Provide the [X, Y] coordinate of the cell's center where the given text is located.  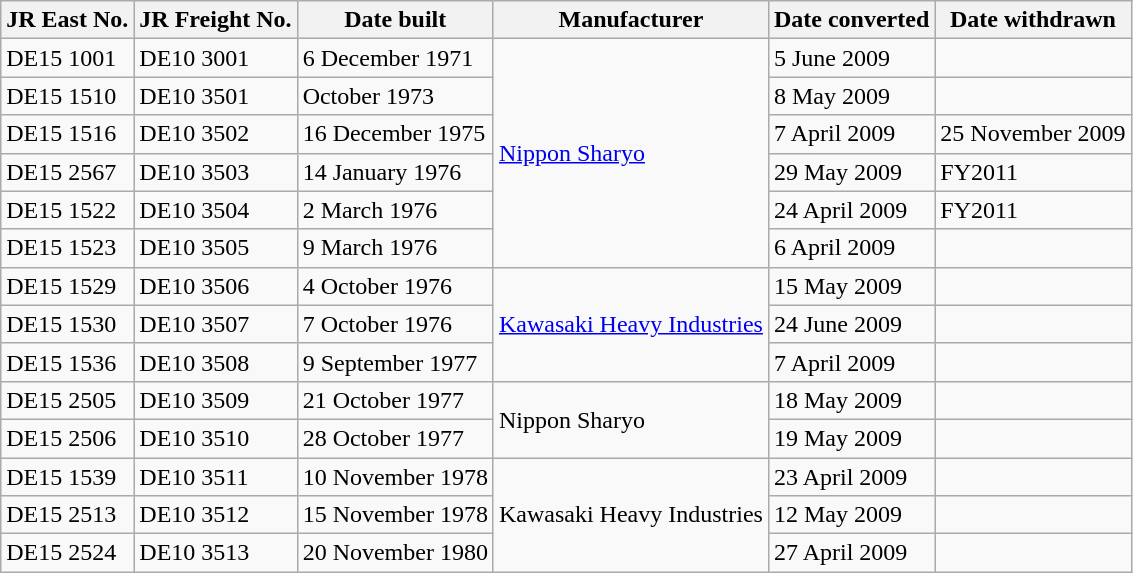
6 April 2009 [851, 248]
DE15 2524 [68, 553]
DE10 3511 [216, 477]
25 November 2009 [1033, 134]
24 June 2009 [851, 324]
DE15 1001 [68, 58]
5 June 2009 [851, 58]
6 December 1971 [395, 58]
20 November 1980 [395, 553]
DE10 3509 [216, 400]
21 October 1977 [395, 400]
October 1973 [395, 96]
DE10 3510 [216, 438]
DE10 3503 [216, 172]
18 May 2009 [851, 400]
DE10 3507 [216, 324]
DE10 3504 [216, 210]
DE15 2513 [68, 515]
9 March 1976 [395, 248]
15 November 1978 [395, 515]
DE15 1516 [68, 134]
DE10 3508 [216, 362]
DE10 3001 [216, 58]
DE10 3512 [216, 515]
DE15 1510 [68, 96]
DE10 3506 [216, 286]
DE15 1523 [68, 248]
27 April 2009 [851, 553]
8 May 2009 [851, 96]
DE15 2505 [68, 400]
24 April 2009 [851, 210]
Date converted [851, 20]
15 May 2009 [851, 286]
DE15 2506 [68, 438]
7 October 1976 [395, 324]
DE15 2567 [68, 172]
Manufacturer [630, 20]
DE15 1539 [68, 477]
JR East No. [68, 20]
10 November 1978 [395, 477]
29 May 2009 [851, 172]
DE10 3513 [216, 553]
28 October 1977 [395, 438]
23 April 2009 [851, 477]
JR Freight No. [216, 20]
4 October 1976 [395, 286]
19 May 2009 [851, 438]
DE10 3501 [216, 96]
DE15 1529 [68, 286]
DE15 1522 [68, 210]
Date withdrawn [1033, 20]
9 September 1977 [395, 362]
DE15 1536 [68, 362]
16 December 1975 [395, 134]
2 March 1976 [395, 210]
DE15 1530 [68, 324]
12 May 2009 [851, 515]
Date built [395, 20]
DE10 3505 [216, 248]
DE10 3502 [216, 134]
14 January 1976 [395, 172]
